Provide the (X, Y) coordinate of the cell's center where the given text is located.  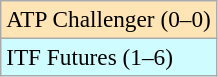
ATP Challenger (0–0) (108, 19)
ITF Futures (1–6) (108, 57)
